Determine the (x, y) coordinate at the center of the cell enclosing the given text.  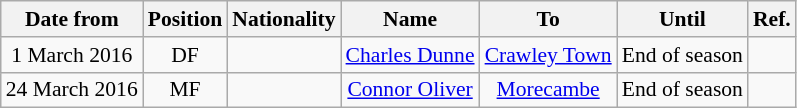
Connor Oliver (410, 90)
To (548, 19)
Nationality (284, 19)
Morecambe (548, 90)
Charles Dunne (410, 55)
Date from (72, 19)
24 March 2016 (72, 90)
MF (185, 90)
1 March 2016 (72, 55)
Until (682, 19)
Name (410, 19)
Position (185, 19)
Ref. (772, 19)
Crawley Town (548, 55)
DF (185, 55)
